Return the (x, y) coordinate for the center point of the cell that contains the specified text.  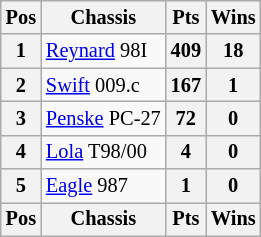
Reynard 98I (104, 51)
Lola T98/00 (104, 152)
72 (186, 118)
3 (21, 118)
Eagle 987 (104, 186)
Penske PC-27 (104, 118)
5 (21, 186)
167 (186, 85)
Swift 009.c (104, 85)
409 (186, 51)
18 (234, 51)
2 (21, 85)
